Search for the cell housing the specified text and yield its (X, Y) center coordinate. 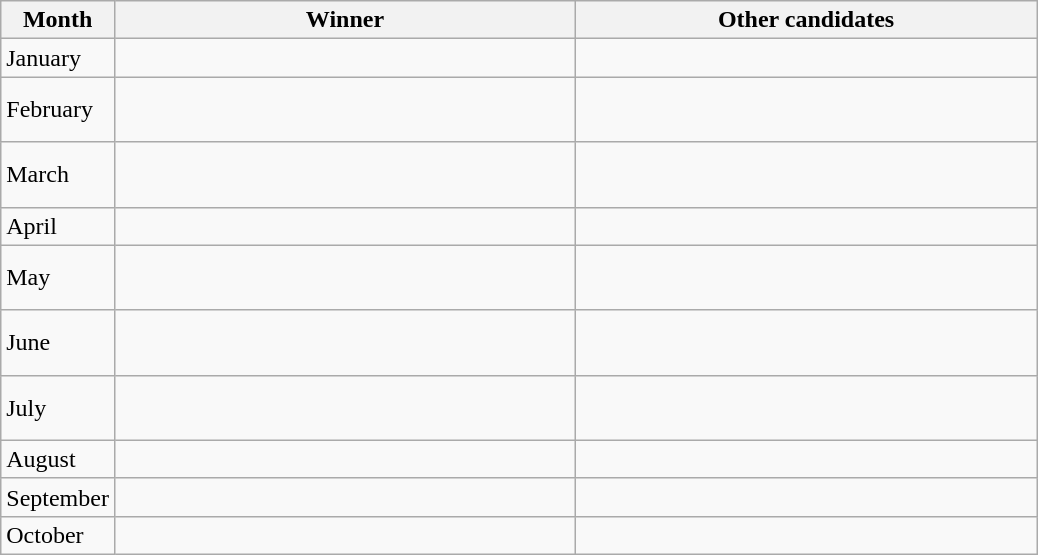
January (58, 58)
Winner (344, 20)
October (58, 535)
February (58, 110)
Month (58, 20)
Other candidates (806, 20)
September (58, 497)
March (58, 174)
July (58, 408)
April (58, 226)
August (58, 459)
June (58, 342)
May (58, 278)
